Find where the given text appears and provide that cell's center as (x, y) coordinate. 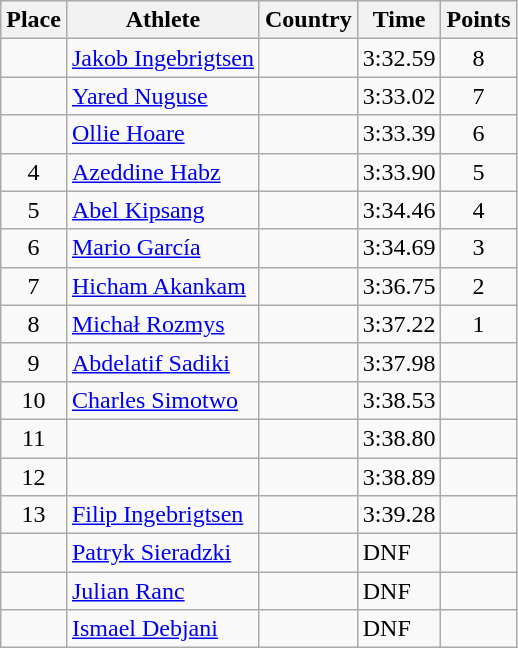
3:33.02 (399, 96)
Ismael Debjani (162, 629)
3:36.75 (399, 286)
Filip Ingebrigtsen (162, 515)
11 (34, 438)
3:38.80 (399, 438)
10 (34, 400)
3:37.22 (399, 324)
2 (478, 286)
3:34.46 (399, 210)
3 (478, 248)
Athlete (162, 20)
Michał Rozmys (162, 324)
3:34.69 (399, 248)
Patryk Sieradzki (162, 553)
1 (478, 324)
Jakob Ingebrigtsen (162, 58)
Ollie Hoare (162, 134)
3:32.59 (399, 58)
Country (308, 20)
3:38.89 (399, 477)
Yared Nuguse (162, 96)
3:33.90 (399, 172)
Mario García (162, 248)
Julian Ranc (162, 591)
Hicham Akankam (162, 286)
Azeddine Habz (162, 172)
Time (399, 20)
Charles Simotwo (162, 400)
Abdelatif Sadiki (162, 362)
12 (34, 477)
Abel Kipsang (162, 210)
9 (34, 362)
3:39.28 (399, 515)
3:38.53 (399, 400)
13 (34, 515)
Points (478, 20)
3:33.39 (399, 134)
Place (34, 20)
3:37.98 (399, 362)
